Output the [X, Y] coordinate of the center of the cell containing the given text.  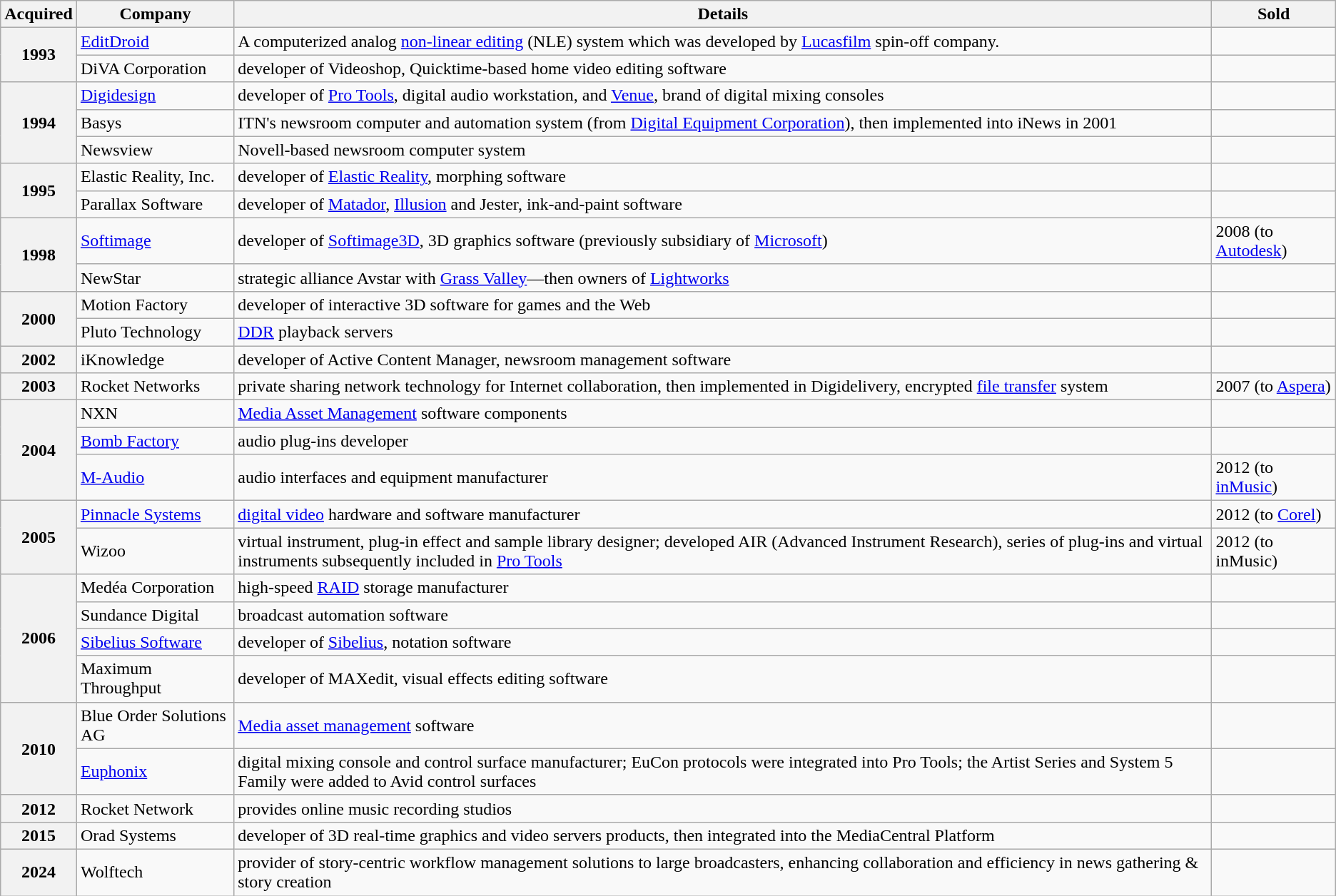
Softimage [155, 241]
2003 [39, 387]
Pinnacle Systems [155, 514]
2010 [39, 748]
private sharing network technology for Internet collaboration, then implemented in Digidelivery, encrypted file transfer system [723, 387]
Blue Order Solutions AG [155, 725]
Media Asset Management software components [723, 414]
developer of interactive 3D software for games and the Web [723, 305]
DDR playback servers [723, 332]
Bomb Factory [155, 441]
2024 [39, 872]
2000 [39, 318]
Wizoo [155, 551]
Details [723, 14]
2012 (to Corel) [1273, 514]
Acquired [39, 14]
2008 (to Autodesk) [1273, 241]
Newsview [155, 150]
Orad Systems [155, 835]
broadcast automation software [723, 615]
Digidesign [155, 96]
DiVA Corporation [155, 68]
ITN's newsroom computer and automation system (from Digital Equipment Corporation), then implemented into iNews in 2001 [723, 123]
Company [155, 14]
1995 [39, 190]
Sold [1273, 14]
strategic alliance Avstar with Grass Valley—then owners of Lightworks [723, 278]
developer of Elastic Reality, morphing software [723, 177]
Wolftech [155, 872]
Pluto Technology [155, 332]
developer of Sibelius, notation software [723, 642]
developer of MAXedit, visual effects editing software [723, 679]
Rocket Network [155, 808]
Rocket Networks [155, 387]
2002 [39, 359]
high-speed RAID storage manufacturer [723, 588]
audio interfaces and equipment manufacturer [723, 478]
2012 [39, 808]
developer of Videoshop, Quicktime-based home video editing software [723, 68]
digital video hardware and software manufacturer [723, 514]
M-Audio [155, 478]
1998 [39, 254]
2004 [39, 451]
NewStar [155, 278]
provides online music recording studios [723, 808]
Novell-based newsroom computer system [723, 150]
1993 [39, 55]
Euphonix [155, 772]
developer of 3D real-time graphics and video servers products, then integrated into the MediaCentral Platform [723, 835]
Sundance Digital [155, 615]
2007 (to Aspera) [1273, 387]
EditDroid [155, 41]
developer of Active Content Manager, newsroom management software [723, 359]
Parallax Software [155, 204]
1994 [39, 123]
Media asset management software [723, 725]
iKnowledge [155, 359]
2006 [39, 638]
audio plug-ins developer [723, 441]
Medéa Corporation [155, 588]
developer of Pro Tools, digital audio workstation, and Venue, brand of digital mixing consoles [723, 96]
developer of Softimage3D, 3D graphics software (previously subsidiary of Microsoft) [723, 241]
developer of Matador, Illusion and Jester, ink-and-paint software [723, 204]
Elastic Reality, Inc. [155, 177]
Basys [155, 123]
2015 [39, 835]
Sibelius Software [155, 642]
NXN [155, 414]
A computerized analog non-linear editing (NLE) system which was developed by Lucasfilm spin-off company. [723, 41]
Motion Factory [155, 305]
Maximum Throughput [155, 679]
2005 [39, 538]
